Return the [x, y] coordinate for the center point of the cell that contains the specified text.  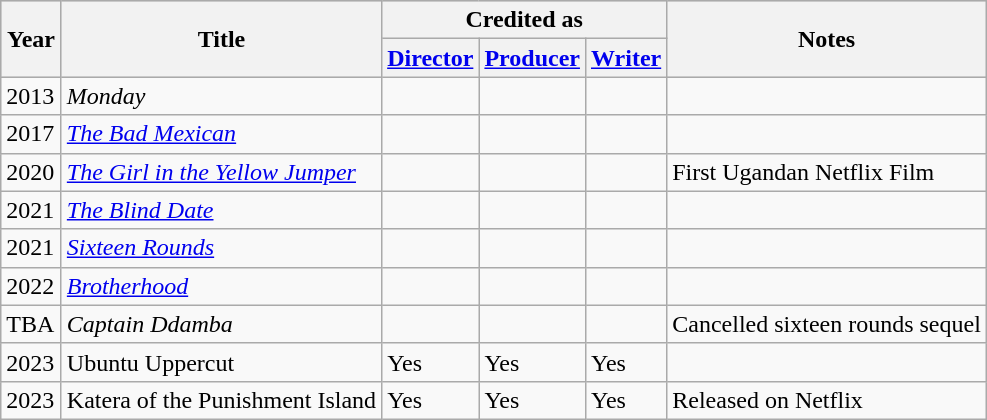
Notes [827, 39]
Cancelled sixteen rounds sequel [827, 324]
Writer [626, 58]
Sixteen Rounds [221, 248]
2020 [32, 172]
2013 [32, 96]
Title [221, 39]
Monday [221, 96]
Ubuntu Uppercut [221, 362]
Year [32, 39]
The Bad Mexican [221, 134]
The Girl in the Yellow Jumper [221, 172]
First Ugandan Netflix Film [827, 172]
2022 [32, 286]
Katera of the Punishment Island [221, 400]
Captain Ddamba [221, 324]
Producer [532, 58]
2017 [32, 134]
Brotherhood [221, 286]
Director [430, 58]
Released on Netflix [827, 400]
Credited as [524, 20]
The Blind Date [221, 210]
TBA [32, 324]
